Extract the (x, y) coordinate from the center of the cell holding the provided text.  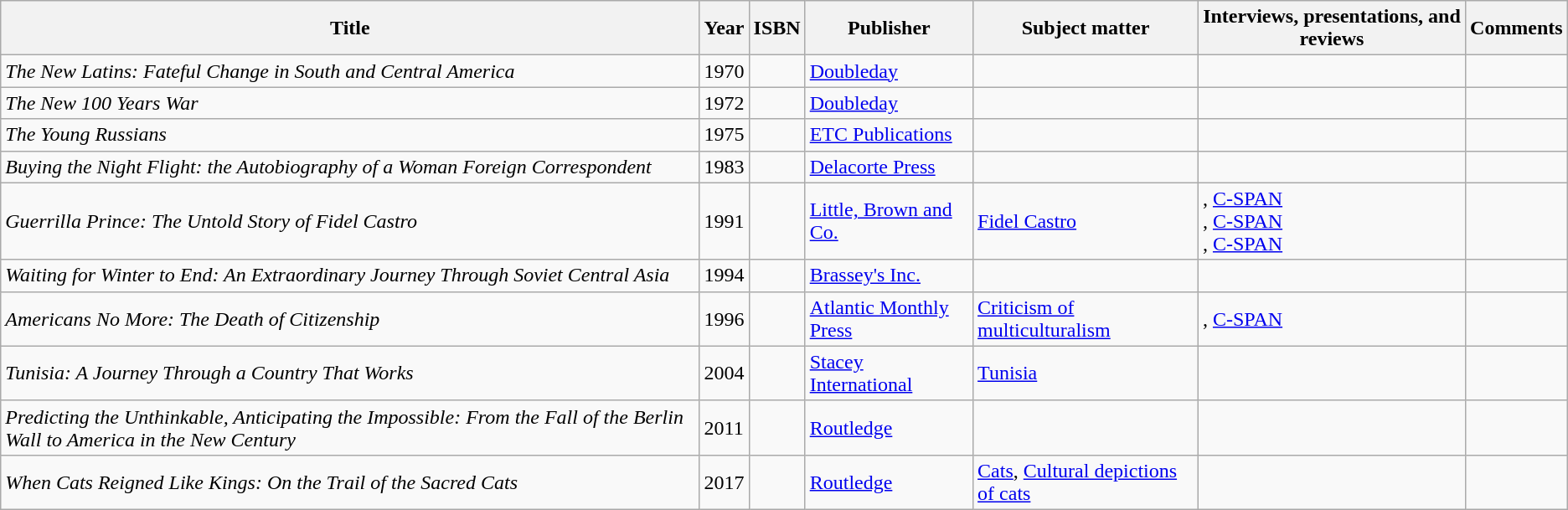
2011 (724, 427)
ETC Publications (889, 135)
Year (724, 28)
Atlantic Monthly Press (889, 318)
1994 (724, 276)
1975 (724, 135)
1970 (724, 71)
The New 100 Years War (350, 103)
1983 (724, 167)
Waiting for Winter to End: An Extraordinary Journey Through Soviet Central Asia (350, 276)
1991 (724, 221)
Little, Brown and Co. (889, 221)
Title (350, 28)
Americans No More: The Death of Citizenship (350, 318)
, C-SPAN (1332, 318)
The New Latins: Fateful Change in South and Central America (350, 71)
Tunisia (1086, 373)
2017 (724, 482)
Delacorte Press (889, 167)
Buying the Night Flight: the Autobiography of a Woman Foreign Correspondent (350, 167)
Subject matter (1086, 28)
The Young Russians (350, 135)
2004 (724, 373)
1996 (724, 318)
Brassey's Inc. (889, 276)
When Cats Reigned Like Kings: On the Trail of the Sacred Cats (350, 482)
Interviews, presentations, and reviews (1332, 28)
Guerrilla Prince: The Untold Story of Fidel Castro (350, 221)
, C-SPAN, C-SPAN, C-SPAN (1332, 221)
Comments (1516, 28)
Cats, Cultural depictions of cats (1086, 482)
Publisher (889, 28)
1972 (724, 103)
Predicting the Unthinkable, Anticipating the Impossible: From the Fall of the Berlin Wall to America in the New Century (350, 427)
Fidel Castro (1086, 221)
ISBN (777, 28)
Stacey International (889, 373)
Criticism of multiculturalism (1086, 318)
Tunisia: A Journey Through a Country That Works (350, 373)
